Pinpoint the cell where the given text exists, returning its (X, Y) midpoint coordinate. 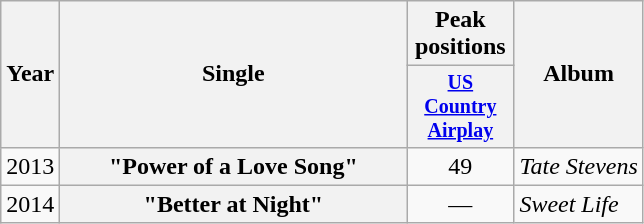
"Power of a Love Song" (234, 166)
Sweet Life (578, 204)
2014 (30, 204)
Tate Stevens (578, 166)
Peak positions (460, 34)
Year (30, 74)
Album (578, 74)
2013 (30, 166)
49 (460, 166)
Single (234, 74)
US Country Airplay (460, 106)
— (460, 204)
"Better at Night" (234, 204)
